Locate the cell with the specified text and output its [X, Y] center coordinate. 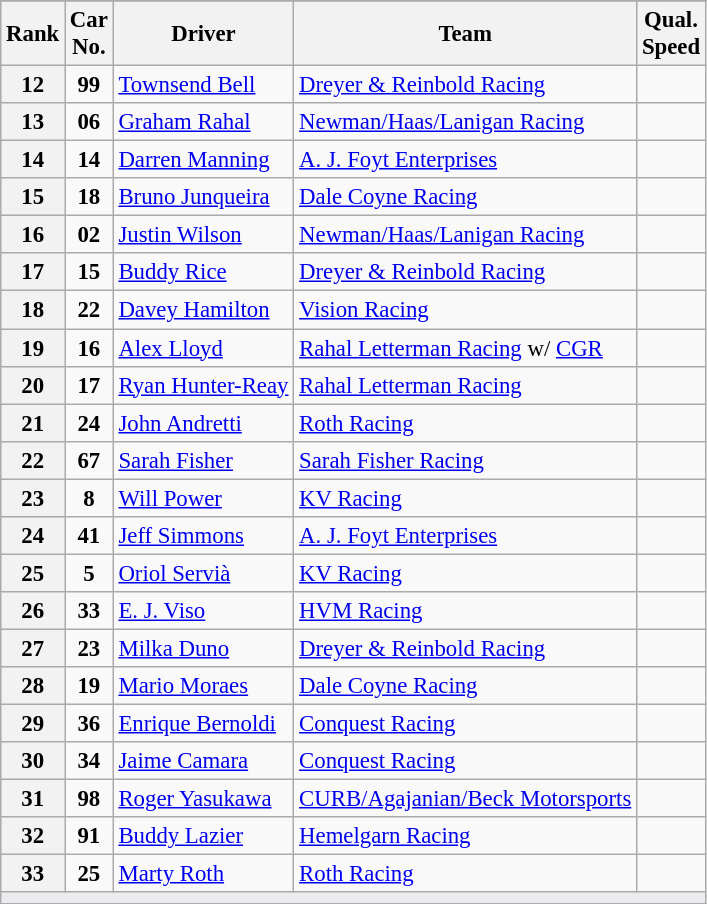
02 [90, 235]
Sarah Fisher Racing [466, 460]
Bruno Junqueira [204, 197]
29 [33, 724]
Rank [33, 34]
Townsend Bell [204, 85]
HVM Racing [466, 611]
Alex Lloyd [204, 348]
Rahal Letterman Racing w/ CGR [466, 348]
27 [33, 648]
36 [90, 724]
67 [90, 460]
Driver [204, 34]
34 [90, 761]
Oriol Servià [204, 573]
E. J. Viso [204, 611]
8 [90, 498]
30 [33, 761]
06 [90, 122]
Rahal Letterman Racing [466, 385]
Roger Yasukawa [204, 799]
Sarah Fisher [204, 460]
CarNo. [90, 34]
Team [466, 34]
26 [33, 611]
98 [90, 799]
Vision Racing [466, 310]
Graham Rahal [204, 122]
John Andretti [204, 423]
5 [90, 573]
13 [33, 122]
Buddy Lazier [204, 836]
21 [33, 423]
28 [33, 686]
Will Power [204, 498]
Davey Hamilton [204, 310]
Jaime Camara [204, 761]
Qual.Speed [672, 34]
31 [33, 799]
99 [90, 85]
Justin Wilson [204, 235]
CURB/Agajanian/Beck Motorsports [466, 799]
20 [33, 385]
Mario Moraes [204, 686]
Jeff Simmons [204, 536]
Hemelgarn Racing [466, 836]
Ryan Hunter-Reay [204, 385]
Darren Manning [204, 160]
Marty Roth [204, 874]
91 [90, 836]
Buddy Rice [204, 273]
Enrique Bernoldi [204, 724]
Milka Duno [204, 648]
32 [33, 836]
41 [90, 536]
12 [33, 85]
